Provide the [X, Y] coordinate of the cell's center where the given text is located.  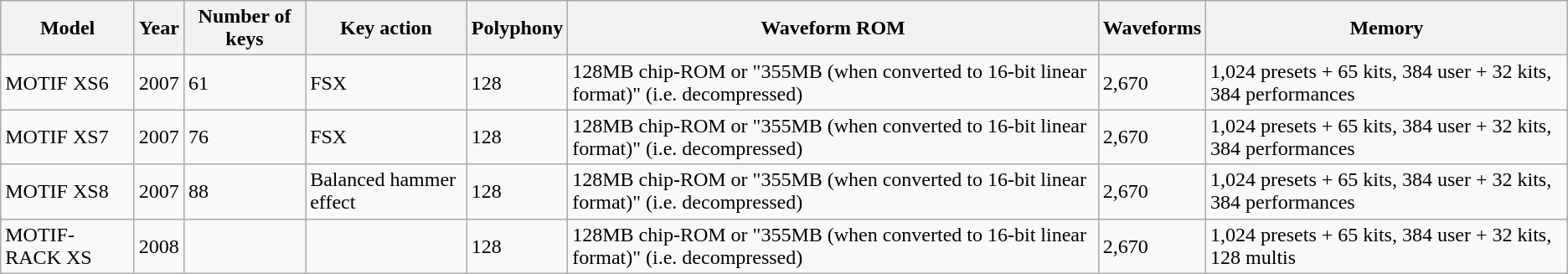
Key action [387, 28]
MOTIF XS8 [68, 191]
61 [245, 82]
Number of keys [245, 28]
Model [68, 28]
MOTIF XS7 [68, 137]
88 [245, 191]
MOTIF XS6 [68, 82]
Memory [1387, 28]
Waveform ROM [833, 28]
1,024 presets + 65 kits, 384 user + 32 kits, 128 multis [1387, 246]
76 [245, 137]
Waveforms [1152, 28]
Year [159, 28]
Balanced hammer effect [387, 191]
2008 [159, 246]
MOTIF-RACK XS [68, 246]
Polyphony [517, 28]
